Pinpoint the cell where the given text exists, returning its (X, Y) midpoint coordinate. 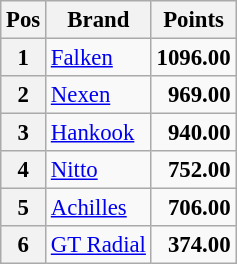
Nexen (99, 95)
5 (24, 208)
Points (194, 20)
940.00 (194, 133)
4 (24, 170)
969.00 (194, 95)
Achilles (99, 208)
6 (24, 245)
1 (24, 58)
706.00 (194, 208)
Falken (99, 58)
3 (24, 133)
Hankook (99, 133)
752.00 (194, 170)
Nitto (99, 170)
Pos (24, 20)
1096.00 (194, 58)
Brand (99, 20)
374.00 (194, 245)
2 (24, 95)
GT Radial (99, 245)
